Search for the cell housing the specified text and yield its [x, y] center coordinate. 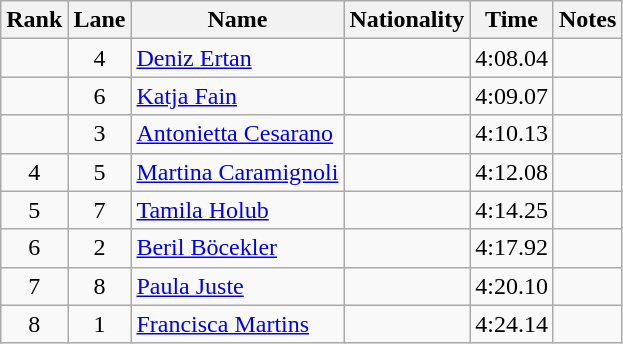
Martina Caramignoli [238, 172]
Tamila Holub [238, 210]
Beril Böcekler [238, 248]
1 [100, 324]
4:12.08 [512, 172]
4:14.25 [512, 210]
4:20.10 [512, 286]
4:17.92 [512, 248]
4:09.07 [512, 96]
4:24.14 [512, 324]
Time [512, 20]
Rank [34, 20]
Deniz Ertan [238, 58]
Lane [100, 20]
3 [100, 134]
Paula Juste [238, 286]
Nationality [407, 20]
Katja Fain [238, 96]
2 [100, 248]
4:10.13 [512, 134]
4:08.04 [512, 58]
Antonietta Cesarano [238, 134]
Francisca Martins [238, 324]
Notes [587, 20]
Name [238, 20]
